Scan for the cell matching the given text and deliver its (X, Y) coordinate at center. 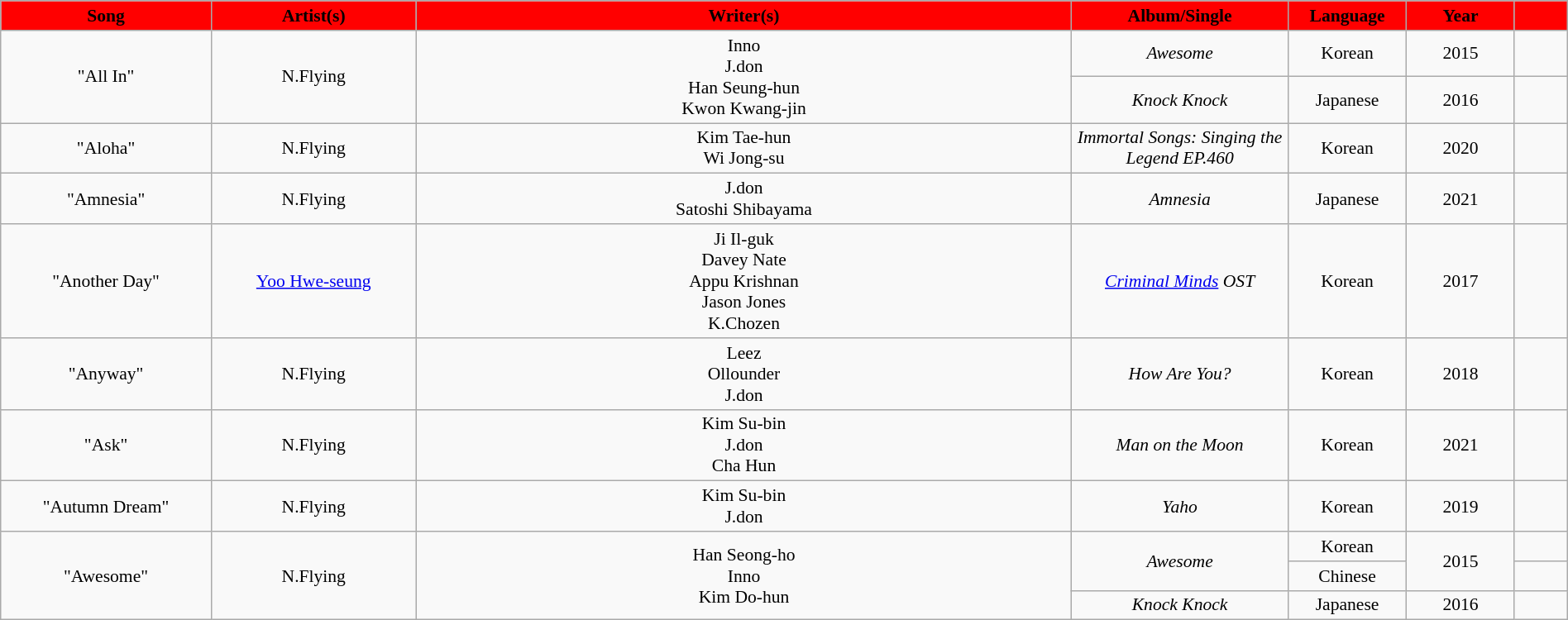
Writer(s) (744, 16)
Han Seong-ho Inno Kim Do-hun (744, 575)
Year (1460, 16)
Leez Ollounder J.don (744, 374)
Language (1347, 16)
Song (106, 16)
Yoo Hwe-seung (313, 281)
2018 (1460, 374)
Album/Single (1179, 16)
Kim Tae-hun Wi Jong-su (744, 147)
Artist(s) (313, 16)
2020 (1460, 147)
2019 (1460, 506)
"Ask" (106, 445)
"All In" (106, 76)
2017 (1460, 281)
Amnesia (1179, 198)
How Are You? (1179, 374)
Yaho (1179, 506)
Inno J.don Han Seung-hun Kwon Kwang-jin (744, 76)
"Amnesia" (106, 198)
Immortal Songs: Singing the Legend EP.460 (1179, 147)
Chinese (1347, 575)
J.don Satoshi Shibayama (744, 198)
"Anyway" (106, 374)
Man on the Moon (1179, 445)
Criminal Minds OST (1179, 281)
Kim Su-bin J.don Cha Hun (744, 445)
"Aloha" (106, 147)
"Another Day" (106, 281)
Ji Il-guk Davey Nate Appu Krishnan Jason Jones K.Chozen (744, 281)
"Awesome" (106, 575)
Kim Su-bin J.don (744, 506)
"Autumn Dream" (106, 506)
